Detect which cell encompasses the target text, then output its [X, Y] center coordinate. 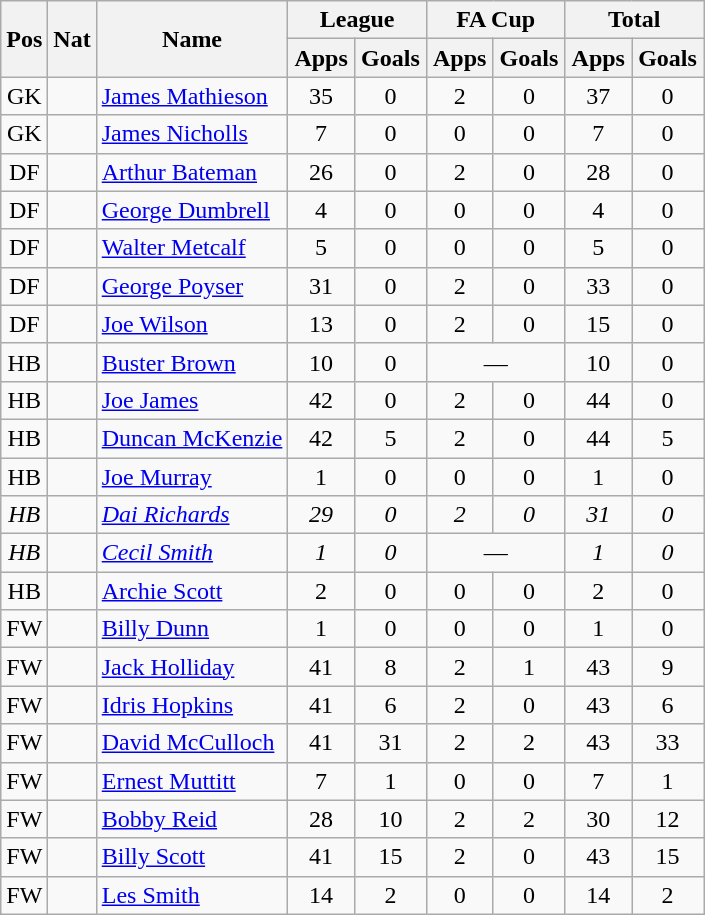
Nat [72, 39]
Archie Scott [192, 591]
James Nicholls [192, 134]
George Dumbrell [192, 210]
12 [668, 819]
35 [322, 96]
George Poyser [192, 286]
Joe James [192, 400]
29 [322, 515]
13 [322, 324]
Les Smith [192, 895]
30 [598, 819]
Duncan McKenzie [192, 438]
Total [634, 20]
37 [598, 96]
Ernest Muttitt [192, 781]
David McCulloch [192, 743]
Dai Richards [192, 515]
Cecil Smith [192, 553]
Billy Dunn [192, 629]
Name [192, 39]
Arthur Bateman [192, 172]
Walter Metcalf [192, 248]
Bobby Reid [192, 819]
League [358, 20]
Buster Brown [192, 362]
9 [668, 667]
Joe Wilson [192, 324]
Jack Holliday [192, 667]
Joe Murray [192, 477]
Idris Hopkins [192, 705]
8 [390, 667]
26 [322, 172]
FA Cup [496, 20]
James Mathieson [192, 96]
Billy Scott [192, 857]
Pos [24, 39]
